Detect which cell encompasses the target text, then output its (x, y) center coordinate. 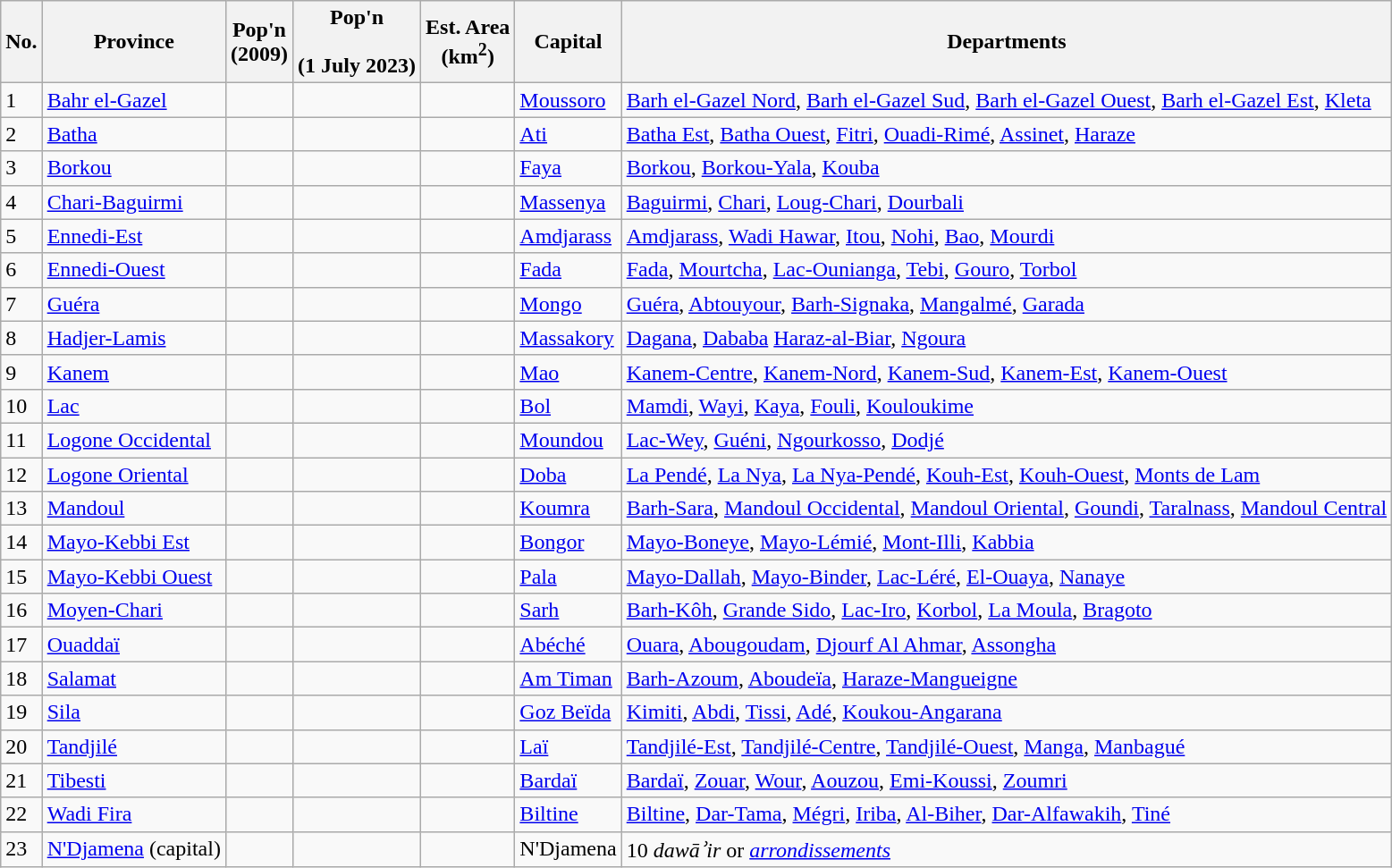
No. (21, 42)
Bardaï (569, 780)
23 (21, 849)
13 (21, 509)
Batha (134, 134)
Pop'n(1 July 2023) (356, 42)
Mandoul (134, 509)
Ouaddaï (134, 645)
5 (21, 236)
Fada, Mourtcha, Lac-Ounianga, Tebi, Gouro, Torbol (1007, 270)
Tandjilé-Est, Tandjilé-Centre, Tandjilé-Ouest, Manga, Manbagué (1007, 746)
18 (21, 678)
Est. Area (km2) (468, 42)
Chari-Baguirmi (134, 202)
15 (21, 577)
Massenya (569, 202)
N'Djamena (capital) (134, 849)
Mayo-Kebbi Est (134, 543)
Sarh (569, 611)
Barh-Sara, Mandoul Occidental, Mandoul Oriental, Goundi, Taralnass, Mandoul Central (1007, 509)
Doba (569, 475)
Wadi Fira (134, 814)
Ouara, Abougoudam, Djourf Al Ahmar, Assongha (1007, 645)
Tandjilé (134, 746)
2 (21, 134)
Kimiti, Abdi, Tissi, Adé, Koukou-Angarana (1007, 712)
20 (21, 746)
3 (21, 168)
Goz Beïda (569, 712)
Bol (569, 406)
Capital (569, 42)
Logone Oriental (134, 475)
Amdjarass (569, 236)
Baguirmi, Chari, Loug-Chari, Dourbali (1007, 202)
Tibesti (134, 780)
10 dawāʾir or arrondissements (1007, 849)
Am Timan (569, 678)
Mayo-Dallah, Mayo-Binder, Lac-Léré, El-Ouaya, Nanaye (1007, 577)
Salamat (134, 678)
Faya (569, 168)
Ennedi-Ouest (134, 270)
11 (21, 440)
Mamdi, Wayi, Kaya, Fouli, Kouloukime (1007, 406)
Bahr el-Gazel (134, 100)
Barh-Azoum, Aboudeïa, Haraze-Mangueigne (1007, 678)
La Pendé, La Nya, La Nya-Pendé, Kouh-Est, Kouh-Ouest, Monts de Lam (1007, 475)
Mongo (569, 304)
21 (21, 780)
Borkou (134, 168)
9 (21, 372)
Koumra (569, 509)
Bardaï, Zouar, Wour, Aouzou, Emi-Koussi, Zoumri (1007, 780)
Biltine (569, 814)
Sila (134, 712)
Kanem-Centre, Kanem-Nord, Kanem-Sud, Kanem-Est, Kanem-Ouest (1007, 372)
Hadjer-Lamis (134, 338)
Logone Occidental (134, 440)
7 (21, 304)
Abéché (569, 645)
10 (21, 406)
Ennedi-Est (134, 236)
8 (21, 338)
Lac-Wey, Guéni, Ngourkosso, Dodjé (1007, 440)
14 (21, 543)
Mao (569, 372)
Mayo-Boneye, Mayo-Lémié, Mont-Illi, Kabbia (1007, 543)
Lac (134, 406)
Massakory (569, 338)
Guéra (134, 304)
Moundou (569, 440)
22 (21, 814)
16 (21, 611)
Biltine, Dar-Tama, Mégri, Iriba, Al-Biher, Dar-Alfawakih, Tiné (1007, 814)
4 (21, 202)
Borkou, Borkou-Yala, Kouba (1007, 168)
Pop'n(2009) (259, 42)
Barh-Kôh, Grande Sido, Lac-Iro, Korbol, La Moula, Bragoto (1007, 611)
Mayo-Kebbi Ouest (134, 577)
Barh el-Gazel Nord, Barh el-Gazel Sud, Barh el-Gazel Ouest, Barh el-Gazel Est, Kleta (1007, 100)
Dagana, Dababa Haraz-al-Biar, Ngoura (1007, 338)
19 (21, 712)
Batha Est, Batha Ouest, Fitri, Ouadi-Rimé, Assinet, Haraze (1007, 134)
17 (21, 645)
Amdjarass, Wadi Hawar, Itou, Nohi, Bao, Mourdi (1007, 236)
Bongor (569, 543)
Province (134, 42)
6 (21, 270)
Guéra, Abtouyour, Barh-Signaka, Mangalmé, Garada (1007, 304)
Laï (569, 746)
Kanem (134, 372)
Ati (569, 134)
Pala (569, 577)
12 (21, 475)
N'Djamena (569, 849)
Departments (1007, 42)
1 (21, 100)
Fada (569, 270)
Moyen-Chari (134, 611)
Moussoro (569, 100)
